For the text-containing cell, return its midpoint in [X, Y] coordinate format. 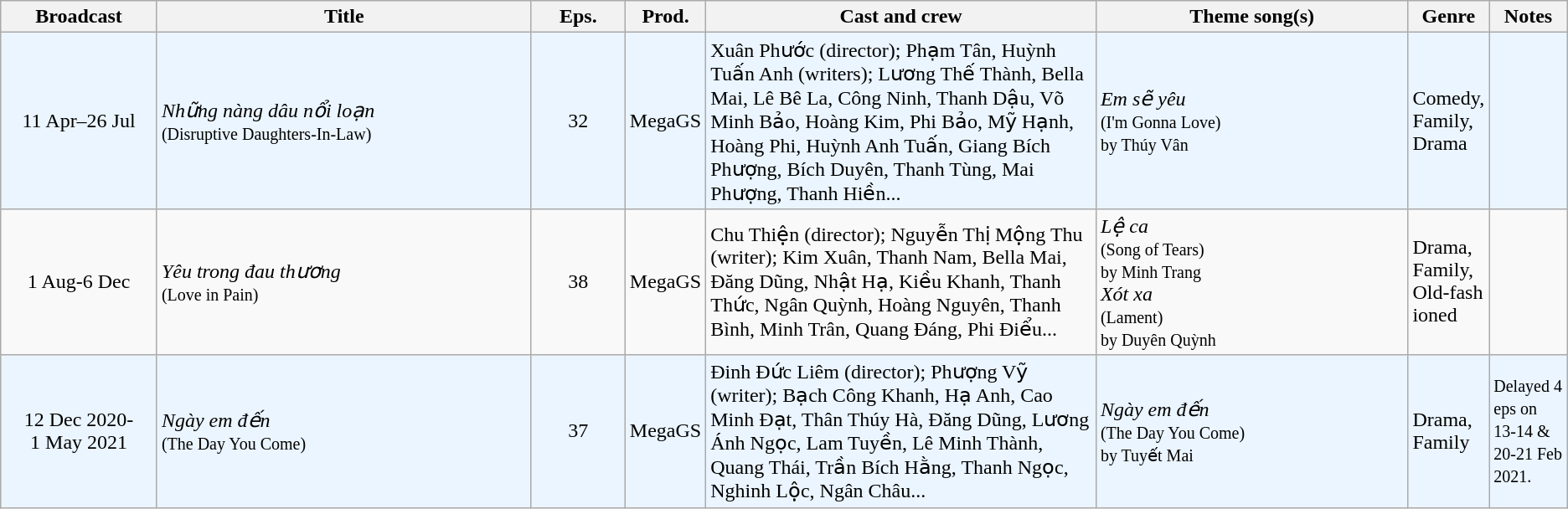
38 [578, 281]
Eps. [578, 17]
1 Aug-6 Dec [79, 281]
Comedy, Family, Drama [1449, 121]
12 Dec 2020-1 May 2021 [79, 431]
Drama, Family, Old-fash ioned [1449, 281]
Những nàng dâu nổi loạn (Disruptive Daughters-In-Law) [343, 121]
Notes [1528, 17]
Ngày em đến (The Day You Come) [343, 431]
Drama, Family [1449, 431]
Broadcast [79, 17]
37 [578, 431]
Genre [1449, 17]
Prod. [665, 17]
Em sẽ yêu (I'm Gonna Love)by Thúy Vân [1251, 121]
Theme song(s) [1251, 17]
Yêu trong đau thương (Love in Pain) [343, 281]
32 [578, 121]
Cast and crew [901, 17]
Lệ ca (Song of Tears)by Minh TrangXót xa (Lament)by Duyên Quỳnh [1251, 281]
11 Apr–26 Jul [79, 121]
Ngày em đến (The Day You Come)by Tuyết Mai [1251, 431]
Delayed 4 eps on 13-14 & 20-21 Feb 2021. [1528, 431]
Title [343, 17]
